Find where the given text appears and provide that cell's center as [X, Y] coordinate. 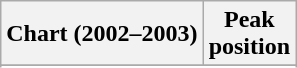
Chart (2002–2003) [102, 34]
Peakposition [249, 34]
